Search for the cell housing the specified text and yield its (X, Y) center coordinate. 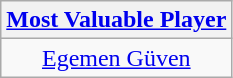
Egemen Güven (116, 58)
Most Valuable Player (116, 20)
